Identify which cell holds the provided text, then report its (x, y) central coordinate. 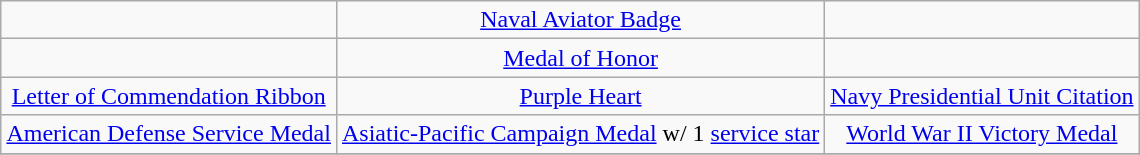
American Defense Service Medal (169, 134)
Navy Presidential Unit Citation (982, 96)
Medal of Honor (580, 58)
Letter of Commendation Ribbon (169, 96)
Asiatic-Pacific Campaign Medal w/ 1 service star (580, 134)
Purple Heart (580, 96)
Naval Aviator Badge (580, 20)
World War II Victory Medal (982, 134)
